Detect which cell encompasses the target text, then output its (x, y) center coordinate. 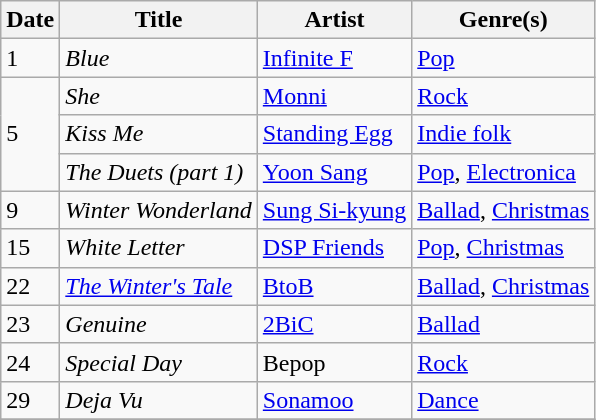
She (159, 96)
Ballad (504, 324)
5 (30, 134)
Artist (334, 20)
The Duets (part 1) (159, 172)
Deja Vu (159, 400)
1 (30, 58)
22 (30, 286)
Infinite F (334, 58)
Sung Si-kyung (334, 210)
Winter Wonderland (159, 210)
Special Day (159, 362)
Standing Egg (334, 134)
23 (30, 324)
Dance (504, 400)
Monni (334, 96)
Genuine (159, 324)
Sonamoo (334, 400)
Kiss Me (159, 134)
Pop (504, 58)
Blue (159, 58)
15 (30, 248)
Pop, Electronica (504, 172)
Date (30, 20)
29 (30, 400)
9 (30, 210)
Pop, Christmas (504, 248)
The Winter's Tale (159, 286)
White Letter (159, 248)
DSP Friends (334, 248)
Genre(s) (504, 20)
Yoon Sang (334, 172)
Title (159, 20)
BtoB (334, 286)
24 (30, 362)
Bepop (334, 362)
2BiC (334, 324)
Indie folk (504, 134)
